Return the [x, y] coordinate for the center point of the cell that contains the specified text.  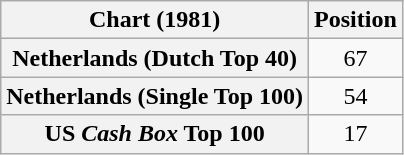
US Cash Box Top 100 [155, 134]
54 [356, 96]
Position [356, 20]
67 [356, 58]
Netherlands (Dutch Top 40) [155, 58]
Netherlands (Single Top 100) [155, 96]
Chart (1981) [155, 20]
17 [356, 134]
